From the cell containing the given text, extract its center point as (X, Y) coordinate. 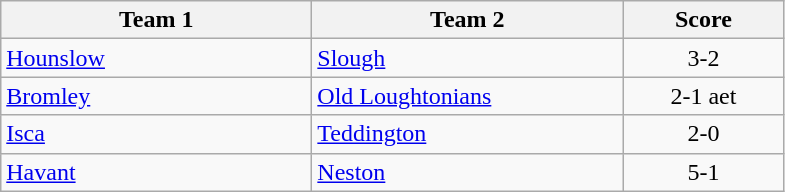
Score (704, 20)
Neston (468, 172)
Bromley (156, 96)
Hounslow (156, 58)
2-1 aet (704, 96)
Team 2 (468, 20)
Team 1 (156, 20)
2-0 (704, 134)
Slough (468, 58)
Teddington (468, 134)
Isca (156, 134)
Old Loughtonians (468, 96)
3-2 (704, 58)
Havant (156, 172)
5-1 (704, 172)
